Find where the given text appears and provide that cell's center as [x, y] coordinate. 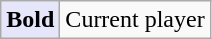
Current player [135, 20]
Bold [30, 20]
